Return the [X, Y] coordinate for the center point of the cell that contains the specified text.  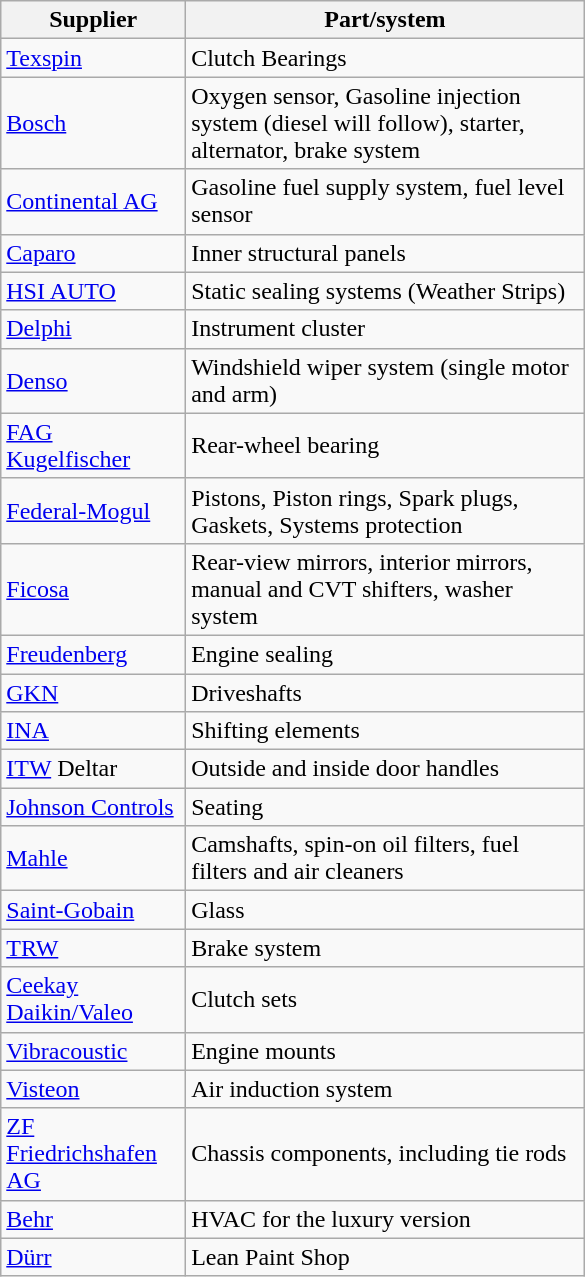
Driveshafts [386, 693]
Air induction system [386, 1089]
Engine sealing [386, 654]
Vibracoustic [94, 1051]
Delphi [94, 329]
Instrument cluster [386, 329]
ZF Friedrichshafen AG [94, 1154]
Brake system [386, 948]
Shifting elements [386, 731]
Glass [386, 910]
Ficosa [94, 589]
Part/system [386, 20]
Rear-view mirrors, interior mirrors, manual and CVT shifters, washer system [386, 589]
Static sealing systems (Weather Strips) [386, 291]
Inner structural panels [386, 253]
Caparo [94, 253]
Oxygen sensor, Gasoline injection system (diesel will follow), starter, alternator, brake system [386, 123]
Rear-wheel bearing [386, 446]
Federal-Mogul [94, 510]
Continental AG [94, 202]
Texspin [94, 58]
Clutch Bearings [386, 58]
ITW Deltar [94, 769]
Outside and inside door handles [386, 769]
Pistons, Piston rings, Spark plugs, Gaskets, Systems protection [386, 510]
GKN [94, 693]
Mahle [94, 858]
INA [94, 731]
Chassis components, including tie rods [386, 1154]
Lean Paint Shop [386, 1257]
Ceekay Daikin/Valeo [94, 1000]
FAG Kugelfischer [94, 446]
Saint-Gobain [94, 910]
Visteon [94, 1089]
Seating [386, 807]
Dürr [94, 1257]
Windshield wiper system (single motor and arm) [386, 380]
Clutch sets [386, 1000]
Gasoline fuel supply system, fuel level sensor [386, 202]
Behr [94, 1219]
Engine mounts [386, 1051]
HSI AUTO [94, 291]
Supplier [94, 20]
Johnson Controls [94, 807]
Camshafts, spin-on oil filters, fuel filters and air cleaners [386, 858]
HVAC for the luxury version [386, 1219]
Bosch [94, 123]
Freudenberg [94, 654]
TRW [94, 948]
Denso [94, 380]
